Extract the [X, Y] coordinate from the center of the cell holding the provided text.  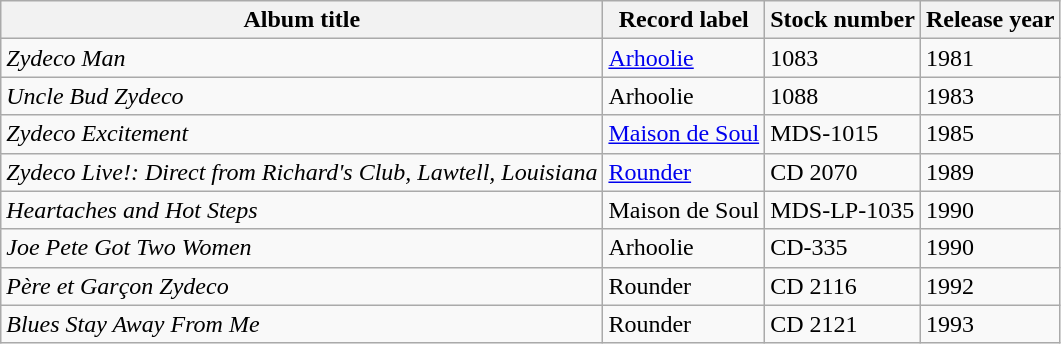
1981 [990, 58]
Joe Pete Got Two Women [302, 248]
CD 2116 [843, 286]
Album title [302, 20]
Heartaches and Hot Steps [302, 210]
1989 [990, 172]
MDS-LP-1035 [843, 210]
1993 [990, 324]
1992 [990, 286]
1983 [990, 96]
Blues Stay Away From Me [302, 324]
Uncle Bud Zydeco [302, 96]
Stock number [843, 20]
Zydeco Man [302, 58]
Père et Garçon Zydeco [302, 286]
1088 [843, 96]
Record label [684, 20]
MDS-1015 [843, 134]
Zydeco Live!: Direct from Richard's Club, Lawtell, Louisiana [302, 172]
CD 2070 [843, 172]
1985 [990, 134]
Release year [990, 20]
Zydeco Excitement [302, 134]
CD 2121 [843, 324]
1083 [843, 58]
CD-335 [843, 248]
